Detect which cell encompasses the target text, then output its (x, y) center coordinate. 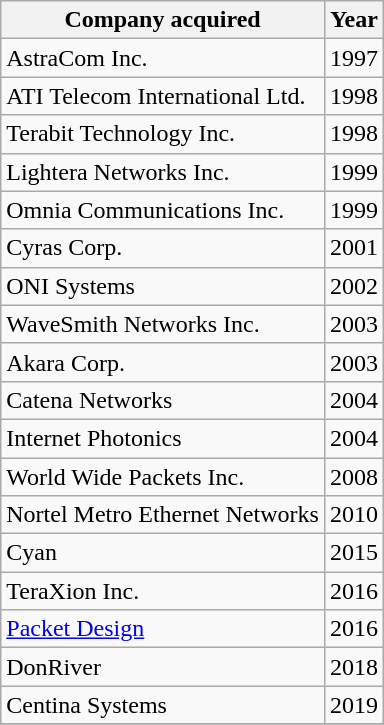
AstraCom Inc. (163, 58)
Year (354, 20)
2010 (354, 515)
TeraXion Inc. (163, 591)
Internet Photonics (163, 438)
2015 (354, 553)
Lightera Networks Inc. (163, 172)
2008 (354, 477)
2019 (354, 705)
2018 (354, 667)
ONI Systems (163, 286)
World Wide Packets Inc. (163, 477)
Terabit Technology Inc. (163, 134)
Nortel Metro Ethernet Networks (163, 515)
Omnia Communications Inc. (163, 210)
Packet Design (163, 629)
Company acquired (163, 20)
DonRiver (163, 667)
Cyras Corp. (163, 248)
WaveSmith Networks Inc. (163, 324)
Centina Systems (163, 705)
2002 (354, 286)
Catena Networks (163, 400)
1997 (354, 58)
2001 (354, 248)
Akara Corp. (163, 362)
ATI Telecom International Ltd. (163, 96)
Cyan (163, 553)
